Detect which cell encompasses the target text, then output its (x, y) center coordinate. 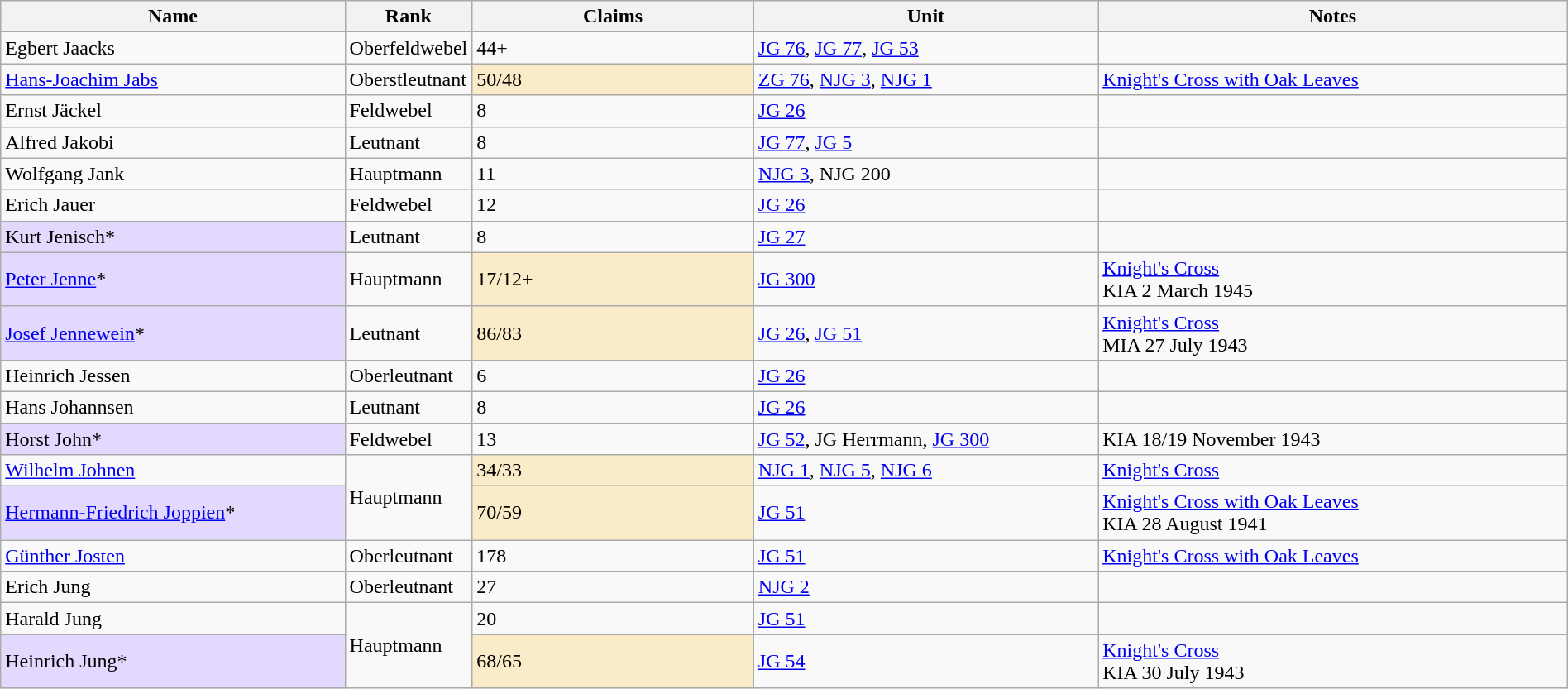
Erich Jauer (173, 205)
13 (614, 439)
JG 300 (925, 280)
NJG 1, NJG 5, NJG 6 (925, 471)
12 (614, 205)
Heinrich Jung* (173, 662)
Hermann-Friedrich Joppien* (173, 513)
JG 52, JG Herrmann, JG 300 (925, 439)
Oberstleutnant (409, 79)
Horst John* (173, 439)
Knight's Cross (1333, 471)
Notes (1333, 17)
Josef Jennewein* (173, 333)
KIA 18/19 November 1943 (1333, 439)
68/65 (614, 662)
70/59 (614, 513)
178 (614, 556)
27 (614, 587)
34/33 (614, 471)
Name (173, 17)
JG 26, JG 51 (925, 333)
Knight's CrossMIA 27 July 1943 (1333, 333)
NJG 2 (925, 587)
Hans-Joachim Jabs (173, 79)
Heinrich Jessen (173, 376)
11 (614, 174)
Kurt Jenisch* (173, 237)
Rank (409, 17)
Ernst Jäckel (173, 111)
NJG 3, NJG 200 (925, 174)
JG 77, JG 5 (925, 142)
17/12+ (614, 280)
Harald Jung (173, 619)
Oberfeldwebel (409, 48)
50/48 (614, 79)
Günther Josten (173, 556)
Wilhelm Johnen (173, 471)
Claims (614, 17)
JG 76, JG 77, JG 53 (925, 48)
JG 27 (925, 237)
44+ (614, 48)
Knight's Cross with Oak LeavesKIA 28 August 1941 (1333, 513)
20 (614, 619)
86/83 (614, 333)
Wolfgang Jank (173, 174)
Erich Jung (173, 587)
Unit (925, 17)
Knight's CrossKIA 2 March 1945 (1333, 280)
Knight's CrossKIA 30 July 1943 (1333, 662)
ZG 76, NJG 3, NJG 1 (925, 79)
Hans Johannsen (173, 407)
Peter Jenne* (173, 280)
Egbert Jaacks (173, 48)
Alfred Jakobi (173, 142)
JG 54 (925, 662)
6 (614, 376)
